Locate the cell with the specified text and output its [x, y] center coordinate. 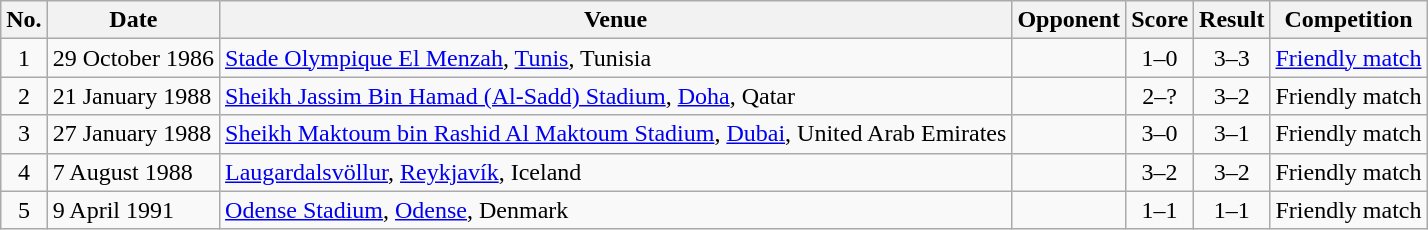
2–? [1160, 96]
2 [24, 96]
3–3 [1232, 58]
Stade Olympique El Menzah, Tunis, Tunisia [616, 58]
Laugardalsvöllur, Reykjavík, Iceland [616, 172]
3–1 [1232, 134]
29 October 1986 [133, 58]
Odense Stadium, Odense, Denmark [616, 210]
1–0 [1160, 58]
27 January 1988 [133, 134]
Date [133, 20]
Sheikh Maktoum bin Rashid Al Maktoum Stadium, Dubai, United Arab Emirates [616, 134]
9 April 1991 [133, 210]
3–0 [1160, 134]
No. [24, 20]
Sheikh Jassim Bin Hamad (Al-Sadd) Stadium, Doha, Qatar [616, 96]
Score [1160, 20]
21 January 1988 [133, 96]
Venue [616, 20]
1 [24, 58]
5 [24, 210]
Result [1232, 20]
3 [24, 134]
Competition [1348, 20]
7 August 1988 [133, 172]
Opponent [1069, 20]
4 [24, 172]
